Identify which cell holds the provided text, then report its [x, y] central coordinate. 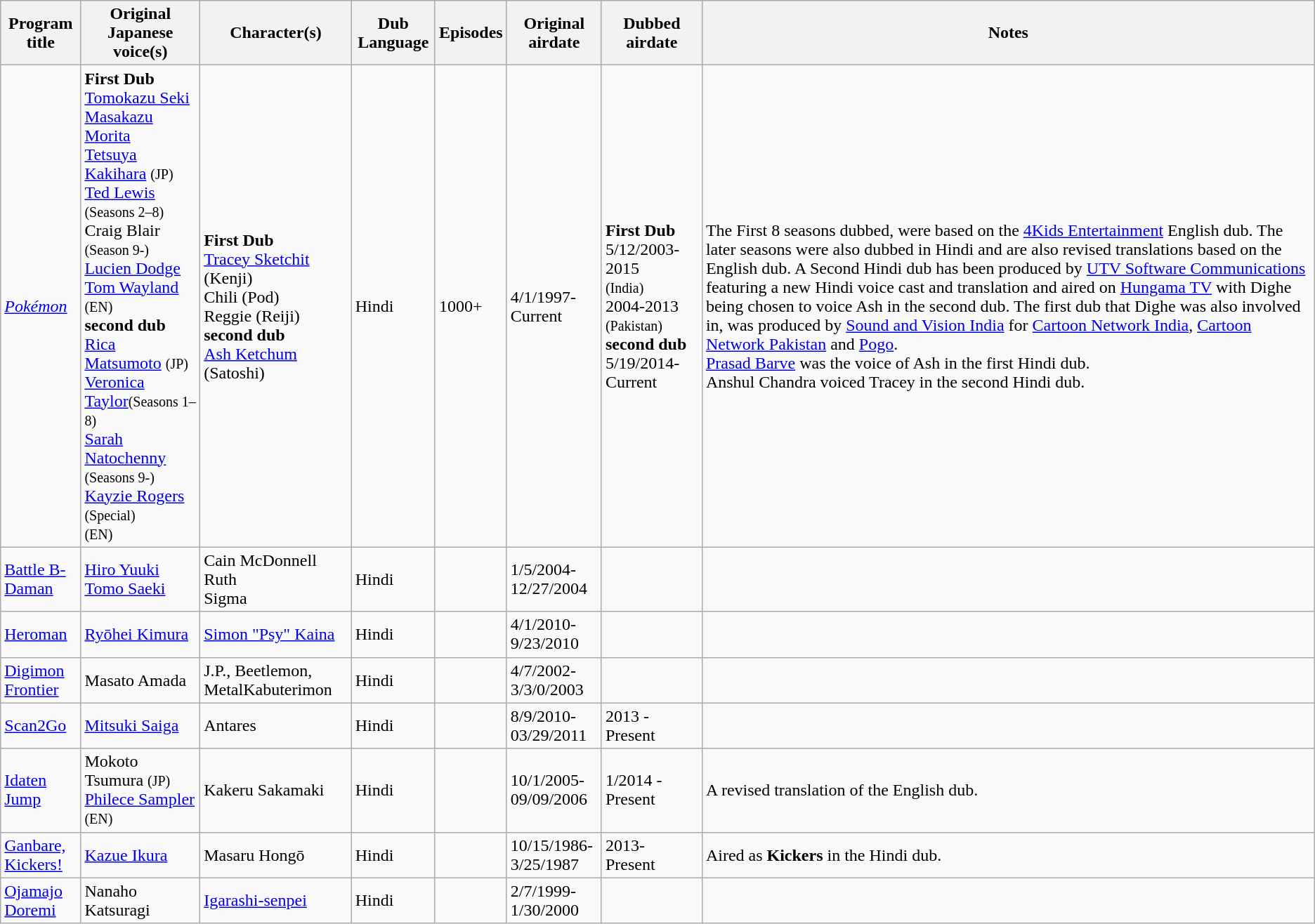
4/1/1997-Current [554, 306]
Idaten Jump [41, 791]
Mokoto Tsumura (JP) Philece Sampler (EN) [140, 791]
1/2014 - Present [652, 791]
First Dub Tracey Sketchit (Kenji) Chili (Pod) Reggie (Reiji) second dub Ash Ketchum (Satoshi) [276, 306]
Dubbed airdate [652, 33]
Battle B-Daman [41, 579]
Hiro YuukiTomo Saeki [140, 579]
1000+ [471, 306]
Mitsuki Saiga [140, 726]
Masato Amada [140, 680]
Original Japanese voice(s) [140, 33]
Scan2Go [41, 726]
2013-Present [652, 855]
Digimon Frontier [41, 680]
Antares [276, 726]
Heroman [41, 635]
First Dub 5/12/2003-2015(India)2004-2013(Pakistan) second dub 5/19/2014-Current [652, 306]
Kazue Ikura [140, 855]
2/7/1999-1/30/2000 [554, 900]
Ryōhei Kimura [140, 635]
Original airdate [554, 33]
1/5/2004-12/27/2004 [554, 579]
Igarashi-senpei [276, 900]
Notes [1008, 33]
2013 - Present [652, 726]
Aired as Kickers in the Hindi dub. [1008, 855]
8/9/2010- 03/29/2011 [554, 726]
A revised translation of the English dub. [1008, 791]
Episodes [471, 33]
Masaru Hongō [276, 855]
Simon "Psy" Kaina [276, 635]
Ojamajo Doremi [41, 900]
Cain McDonnell RuthSigma [276, 579]
Program title [41, 33]
4/7/2002-3/3/0/2003 [554, 680]
4/1/2010-9/23/2010 [554, 635]
Dub Language [393, 33]
10/1/2005- 09/09/2006 [554, 791]
Nanaho Katsuragi [140, 900]
J.P., Beetlemon, MetalKabuterimon [276, 680]
Kakeru Sakamaki [276, 791]
Ganbare, Kickers! [41, 855]
Character(s) [276, 33]
10/15/1986-3/25/1987 [554, 855]
Pokémon [41, 306]
